Detect which cell encompasses the target text, then output its [X, Y] center coordinate. 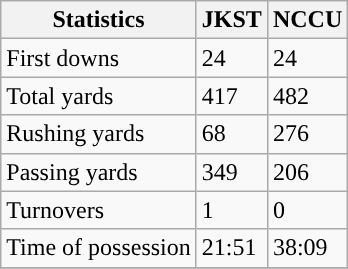
Passing yards [99, 172]
JKST [232, 20]
206 [307, 172]
Rushing yards [99, 134]
68 [232, 134]
276 [307, 134]
Turnovers [99, 210]
Statistics [99, 20]
482 [307, 96]
NCCU [307, 20]
0 [307, 210]
38:09 [307, 248]
349 [232, 172]
21:51 [232, 248]
1 [232, 210]
First downs [99, 58]
Total yards [99, 96]
Time of possession [99, 248]
417 [232, 96]
